Extract the (X, Y) coordinate from the center of the cell holding the provided text.  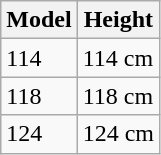
118 cm (118, 96)
114 cm (118, 58)
124 (39, 134)
Height (118, 20)
118 (39, 96)
Model (39, 20)
114 (39, 58)
124 cm (118, 134)
